Extract the (X, Y) coordinate from the center of the cell holding the provided text.  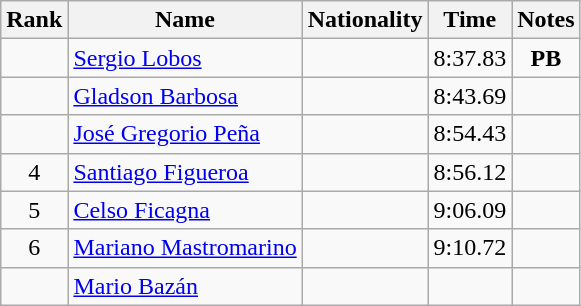
Nationality (365, 20)
8:43.69 (470, 96)
Notes (546, 20)
6 (34, 248)
8:54.43 (470, 134)
Celso Ficagna (185, 210)
José Gregorio Peña (185, 134)
8:37.83 (470, 58)
9:06.09 (470, 210)
Mario Bazán (185, 286)
Sergio Lobos (185, 58)
8:56.12 (470, 172)
5 (34, 210)
9:10.72 (470, 248)
Santiago Figueroa (185, 172)
Gladson Barbosa (185, 96)
Time (470, 20)
PB (546, 58)
Name (185, 20)
Mariano Mastromarino (185, 248)
Rank (34, 20)
4 (34, 172)
